Locate the cell with the specified text and output its [x, y] center coordinate. 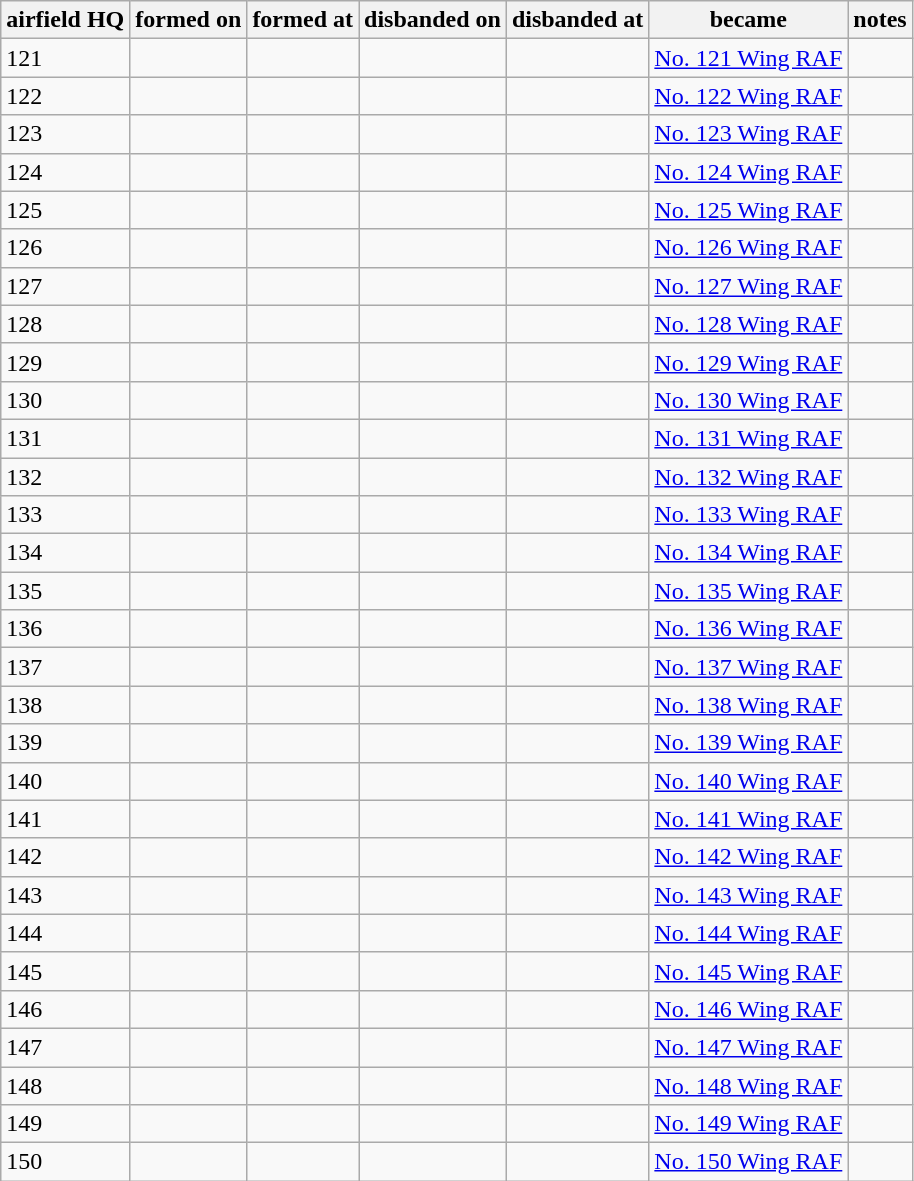
No. 125 Wing RAF [748, 210]
disbanded on [433, 20]
formed on [188, 20]
No. 148 Wing RAF [748, 1085]
140 [66, 781]
137 [66, 667]
No. 144 Wing RAF [748, 933]
No. 129 Wing RAF [748, 362]
No. 143 Wing RAF [748, 895]
notes [880, 20]
126 [66, 248]
No. 147 Wing RAF [748, 1047]
No. 136 Wing RAF [748, 629]
No. 122 Wing RAF [748, 96]
No. 146 Wing RAF [748, 1009]
No. 135 Wing RAF [748, 591]
142 [66, 857]
138 [66, 705]
No. 131 Wing RAF [748, 438]
123 [66, 134]
132 [66, 477]
No. 140 Wing RAF [748, 781]
No. 141 Wing RAF [748, 819]
144 [66, 933]
150 [66, 1162]
No. 138 Wing RAF [748, 705]
formed at [303, 20]
No. 133 Wing RAF [748, 515]
124 [66, 172]
128 [66, 324]
136 [66, 629]
133 [66, 515]
146 [66, 1009]
No. 128 Wing RAF [748, 324]
149 [66, 1124]
No. 137 Wing RAF [748, 667]
No. 132 Wing RAF [748, 477]
No. 149 Wing RAF [748, 1124]
129 [66, 362]
No. 139 Wing RAF [748, 743]
No. 145 Wing RAF [748, 971]
134 [66, 553]
No. 142 Wing RAF [748, 857]
131 [66, 438]
127 [66, 286]
125 [66, 210]
145 [66, 971]
130 [66, 400]
became [748, 20]
No. 130 Wing RAF [748, 400]
121 [66, 58]
No. 124 Wing RAF [748, 172]
No. 134 Wing RAF [748, 553]
No. 121 Wing RAF [748, 58]
No. 123 Wing RAF [748, 134]
147 [66, 1047]
135 [66, 591]
148 [66, 1085]
airfield HQ [66, 20]
143 [66, 895]
No. 127 Wing RAF [748, 286]
disbanded at [577, 20]
No. 126 Wing RAF [748, 248]
122 [66, 96]
No. 150 Wing RAF [748, 1162]
141 [66, 819]
139 [66, 743]
